Search for the cell housing the specified text and yield its [X, Y] center coordinate. 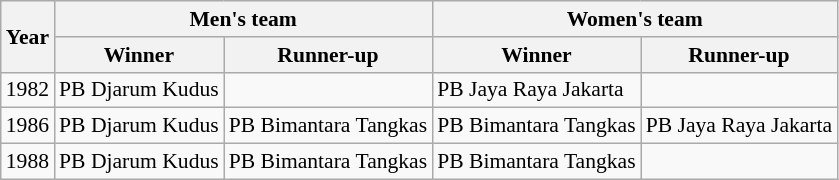
Year [28, 36]
Women's team [634, 19]
1986 [28, 126]
1982 [28, 90]
1988 [28, 162]
Men's team [243, 19]
